Locate the cell with the specified text and output its (X, Y) center coordinate. 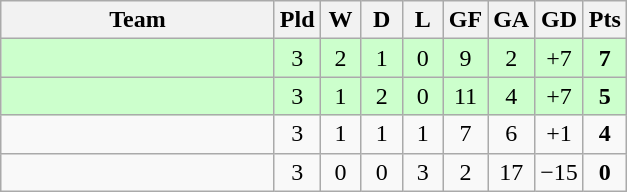
+1 (560, 134)
GF (465, 20)
9 (465, 58)
W (340, 20)
5 (604, 96)
17 (512, 172)
Pts (604, 20)
GA (512, 20)
L (422, 20)
GD (560, 20)
11 (465, 96)
−15 (560, 172)
6 (512, 134)
D (382, 20)
Pld (297, 20)
Team (138, 20)
